Search for the cell housing the specified text and yield its [x, y] center coordinate. 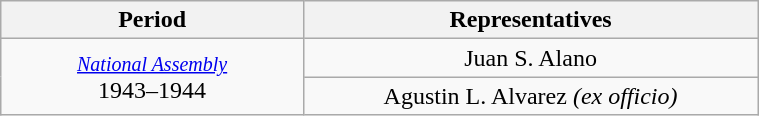
Agustin L. Alvarez (ex officio) [530, 96]
Juan S. Alano [530, 58]
Representatives [530, 20]
Period [152, 20]
National Assembly1943–1944 [152, 77]
